Determine the [x, y] coordinate at the center of the cell enclosing the given text.  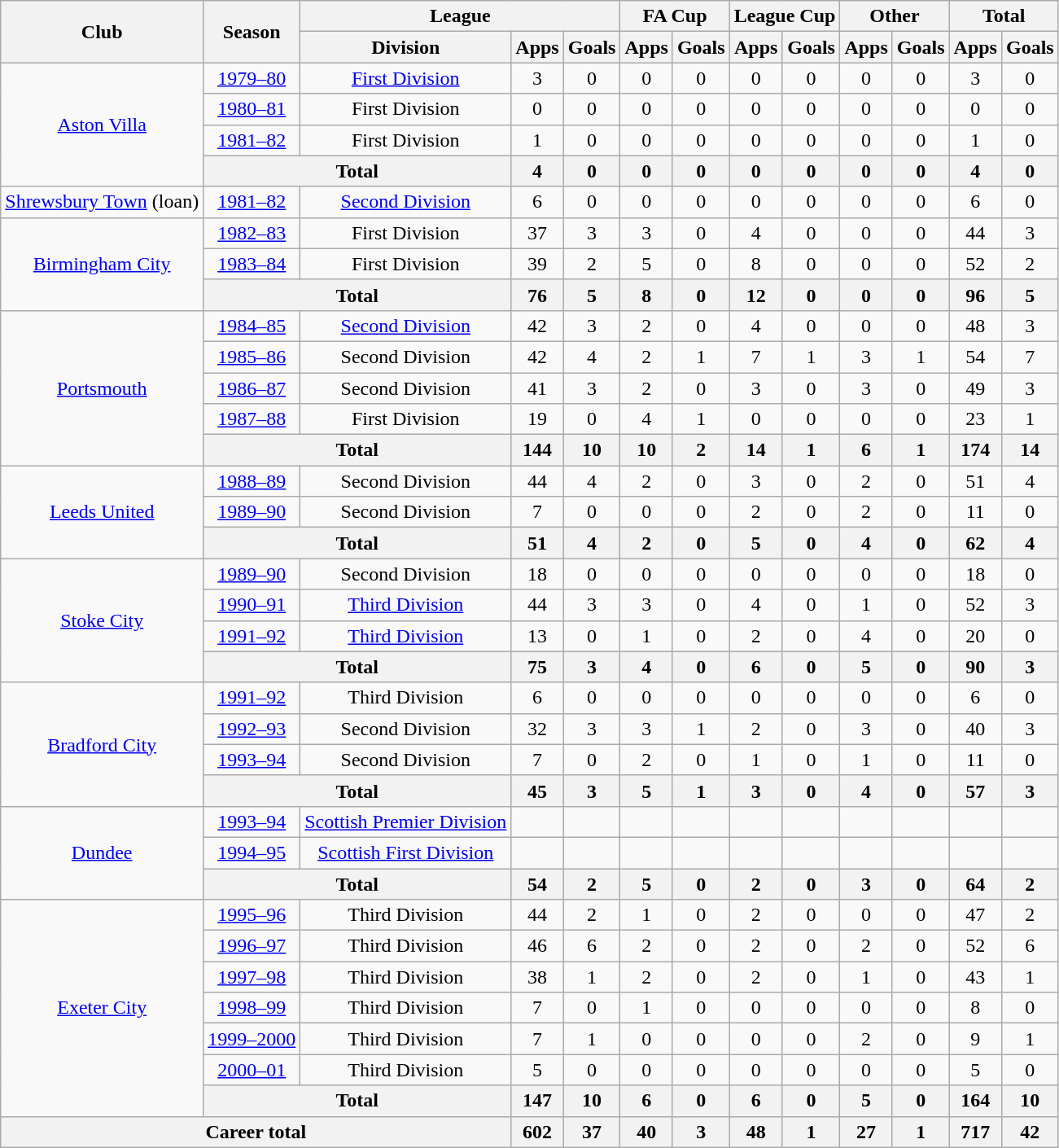
League [461, 16]
1980–81 [252, 109]
FA Cup [675, 16]
1986–87 [252, 388]
1996–97 [252, 946]
Leeds United [103, 512]
164 [975, 1101]
Career total [256, 1132]
1997–98 [252, 977]
Exeter City [103, 1008]
38 [537, 977]
Bradford City [103, 744]
Scottish Premier Division [405, 822]
1990–91 [252, 605]
Club [103, 32]
1984–85 [252, 326]
45 [537, 791]
Other [895, 16]
47 [975, 915]
Shrewsbury Town (loan) [103, 202]
1992–93 [252, 729]
13 [537, 636]
1999–2000 [252, 1039]
Stoke City [103, 620]
1982–83 [252, 233]
1988–89 [252, 481]
57 [975, 791]
39 [537, 264]
1979–80 [252, 78]
9 [975, 1039]
League Cup [785, 16]
1995–96 [252, 915]
96 [975, 295]
Aston Villa [103, 125]
49 [975, 388]
76 [537, 295]
32 [537, 729]
19 [537, 419]
64 [975, 883]
12 [755, 295]
Birmingham City [103, 264]
174 [975, 450]
27 [866, 1132]
Scottish First Division [405, 852]
602 [537, 1132]
1998–99 [252, 1008]
2000–01 [252, 1070]
41 [537, 388]
23 [975, 419]
147 [537, 1101]
1987–88 [252, 419]
Dundee [103, 852]
Season [252, 32]
62 [975, 543]
90 [975, 667]
Division [405, 47]
717 [975, 1132]
20 [975, 636]
144 [537, 450]
1983–84 [252, 264]
1994–95 [252, 852]
1985–86 [252, 357]
75 [537, 667]
Portsmouth [103, 388]
46 [537, 946]
43 [975, 977]
